Locate the cell with the specified text and output its (X, Y) center coordinate. 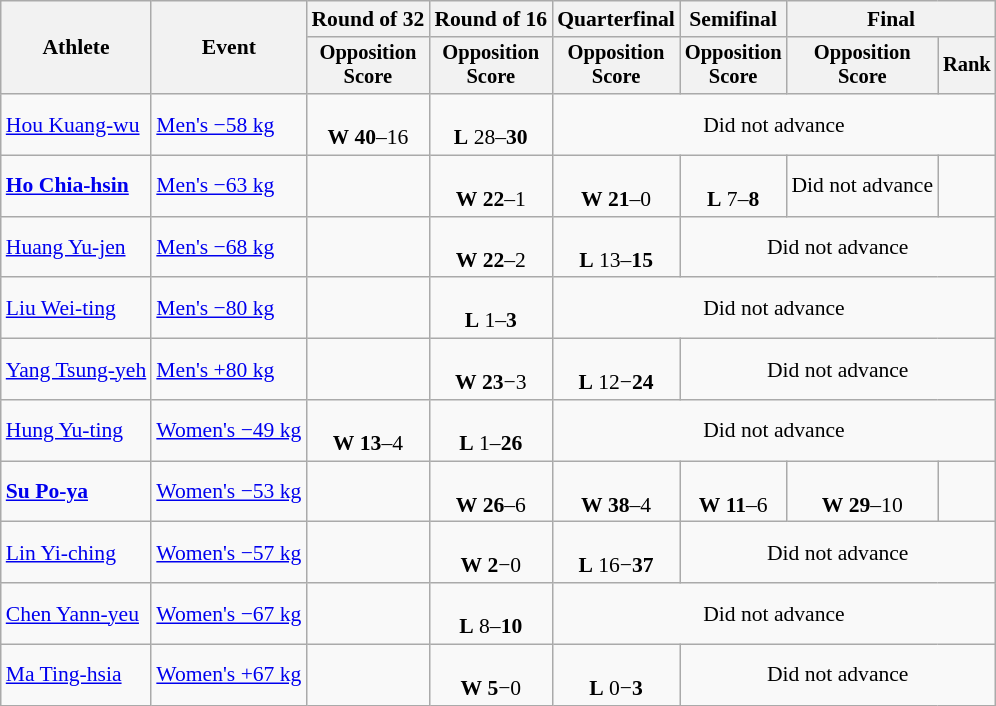
Huang Yu-jen (76, 248)
Chen Yann-yeu (76, 614)
W 2−0 (490, 552)
Men's +80 kg (228, 370)
Women's −53 kg (228, 492)
W 21–0 (616, 186)
W 29–10 (862, 492)
Round of 16 (490, 19)
Men's −63 kg (228, 186)
Ma Ting-hsia (76, 676)
W 23−3 (490, 370)
Men's −68 kg (228, 248)
Hung Yu-ting (76, 430)
L 7–8 (734, 186)
L 28–30 (490, 124)
Women's −67 kg (228, 614)
W 38–4 (616, 492)
Final (890, 19)
L 13–15 (616, 248)
Round of 32 (368, 19)
L 1–3 (490, 308)
Women's −57 kg (228, 552)
W 26–6 (490, 492)
W 40–16 (368, 124)
W 5−0 (490, 676)
Semifinal (734, 19)
L 1–26 (490, 430)
W 22–2 (490, 248)
Lin Yi-ching (76, 552)
Su Po-ya (76, 492)
L 0−3 (616, 676)
Quarterfinal (616, 19)
Ho Chia-hsin (76, 186)
Athlete (76, 48)
Event (228, 48)
W 22–1 (490, 186)
L 8–10 (490, 614)
Rank (967, 66)
Women's −49 kg (228, 430)
Men's −80 kg (228, 308)
W 13–4 (368, 430)
Men's −58 kg (228, 124)
Liu Wei-ting (76, 308)
L 16−37 (616, 552)
W 11–6 (734, 492)
L 12−24 (616, 370)
Hou Kuang-wu (76, 124)
Women's +67 kg (228, 676)
Yang Tsung-yeh (76, 370)
